Pinpoint the cell where the given text exists, returning its [X, Y] midpoint coordinate. 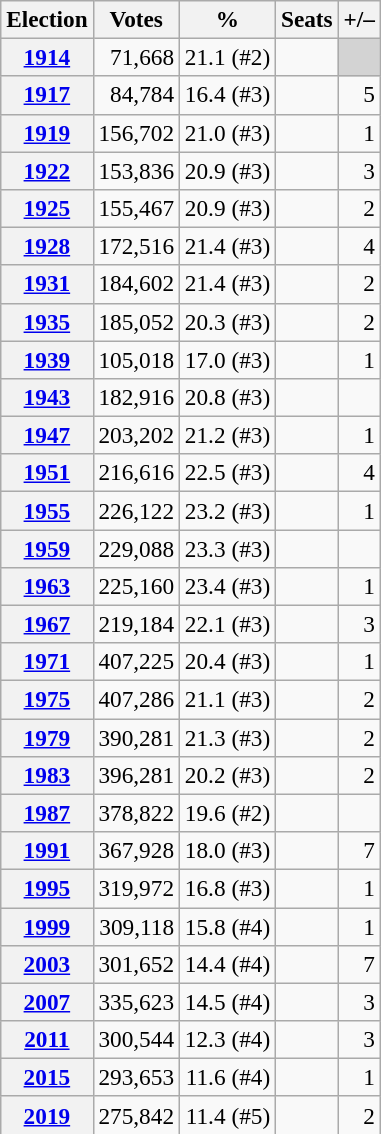
18.0 (#3) [227, 850]
407,286 [136, 699]
367,928 [136, 850]
301,652 [136, 964]
21.1 (#2) [227, 57]
5 [359, 95]
275,842 [136, 1115]
1947 [47, 435]
153,836 [136, 170]
15.8 (#4) [227, 926]
22.5 (#3) [227, 473]
Votes [136, 19]
1919 [47, 133]
20.3 (#3) [227, 322]
21.1 (#3) [227, 699]
21.0 (#3) [227, 133]
1975 [47, 699]
2011 [47, 1039]
21.3 (#3) [227, 737]
156,702 [136, 133]
1951 [47, 473]
300,544 [136, 1039]
22.1 (#3) [227, 624]
378,822 [136, 813]
105,018 [136, 359]
203,202 [136, 435]
17.0 (#3) [227, 359]
407,225 [136, 662]
11.6 (#4) [227, 1077]
23.4 (#3) [227, 586]
225,160 [136, 586]
20.4 (#3) [227, 662]
20.8 (#3) [227, 397]
2007 [47, 1002]
219,184 [136, 624]
14.5 (#4) [227, 1002]
182,916 [136, 397]
155,467 [136, 208]
1939 [47, 359]
19.6 (#2) [227, 813]
71,668 [136, 57]
172,516 [136, 246]
21.2 (#3) [227, 435]
185,052 [136, 322]
2015 [47, 1077]
1959 [47, 548]
226,122 [136, 510]
1922 [47, 170]
1925 [47, 208]
1928 [47, 246]
390,281 [136, 737]
293,653 [136, 1077]
184,602 [136, 284]
23.3 (#3) [227, 548]
14.4 (#4) [227, 964]
2019 [47, 1115]
2003 [47, 964]
319,972 [136, 888]
216,616 [136, 473]
% [227, 19]
1991 [47, 850]
1999 [47, 926]
12.3 (#4) [227, 1039]
16.4 (#3) [227, 95]
Election [47, 19]
11.4 (#5) [227, 1115]
1983 [47, 775]
Seats [308, 19]
309,118 [136, 926]
229,088 [136, 548]
+/– [359, 19]
396,281 [136, 775]
1971 [47, 662]
1987 [47, 813]
1955 [47, 510]
1914 [47, 57]
1995 [47, 888]
335,623 [136, 1002]
16.8 (#3) [227, 888]
1917 [47, 95]
1967 [47, 624]
1943 [47, 397]
23.2 (#3) [227, 510]
1935 [47, 322]
1963 [47, 586]
84,784 [136, 95]
20.2 (#3) [227, 775]
1979 [47, 737]
1931 [47, 284]
